Scan for the cell matching the given text and deliver its [x, y] coordinate at center. 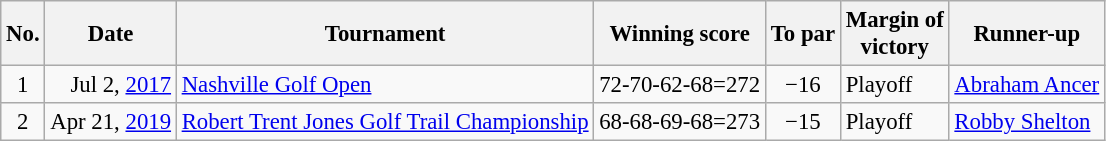
Abraham Ancer [1026, 85]
2 [23, 122]
Runner-up [1026, 34]
Apr 21, 2019 [110, 122]
No. [23, 34]
−16 [802, 85]
Robby Shelton [1026, 122]
Jul 2, 2017 [110, 85]
Robert Trent Jones Golf Trail Championship [385, 122]
1 [23, 85]
Winning score [680, 34]
72-70-62-68=272 [680, 85]
Date [110, 34]
−15 [802, 122]
To par [802, 34]
Nashville Golf Open [385, 85]
Tournament [385, 34]
68-68-69-68=273 [680, 122]
Margin ofvictory [894, 34]
